Extract the (x, y) coordinate from the center of the cell holding the provided text.  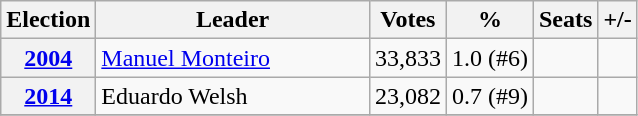
Seats (565, 20)
+/- (618, 20)
% (490, 20)
33,833 (408, 58)
1.0 (#6) (490, 58)
0.7 (#9) (490, 96)
Manuel Monteiro (233, 58)
2014 (48, 96)
Leader (233, 20)
Votes (408, 20)
Election (48, 20)
23,082 (408, 96)
2004 (48, 58)
Eduardo Welsh (233, 96)
